Locate the cell with the specified text and output its (X, Y) center coordinate. 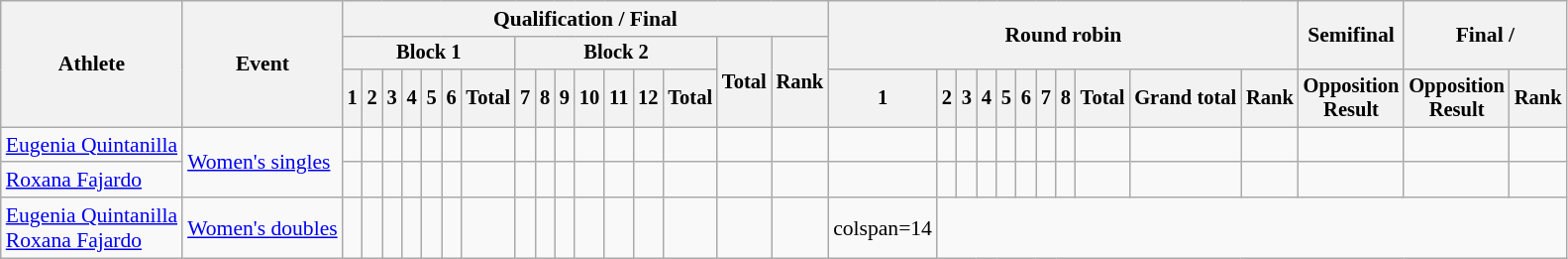
9 (565, 98)
Women's singles (262, 163)
Eugenia Quintanilla (91, 145)
Women's doubles (262, 228)
Event (262, 64)
Eugenia QuintanillaRoxana Fajardo (91, 228)
colspan=14 (883, 228)
10 (589, 98)
Block 1 (429, 54)
Grand total (1185, 98)
11 (618, 98)
12 (648, 98)
Semifinal (1351, 36)
Roxana Fajardo (91, 181)
Athlete (91, 64)
Qualification / Final (585, 19)
Block 2 (616, 54)
Round robin (1064, 36)
Final / (1485, 36)
